Detect which cell encompasses the target text, then output its [x, y] center coordinate. 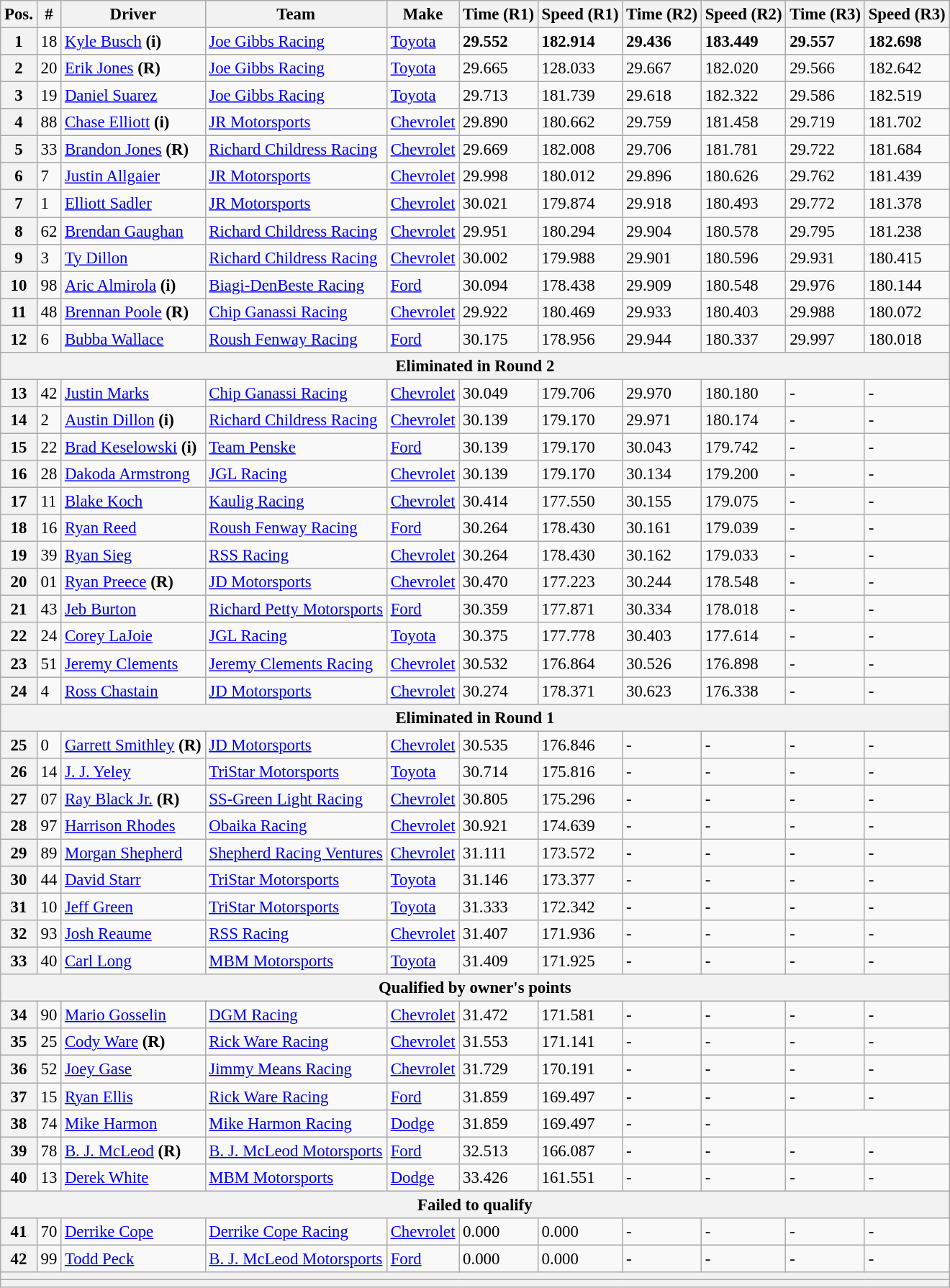
62 [49, 231]
181.458 [743, 122]
32.513 [499, 1151]
180.469 [580, 312]
Derrike Cope [133, 1232]
Speed (R3) [907, 14]
180.626 [743, 176]
29.667 [662, 68]
182.519 [907, 96]
30.375 [499, 637]
B. J. McLeod (R) [133, 1151]
29.706 [662, 150]
Brendan Gaughan [133, 231]
SS-Green Light Racing [296, 799]
30.526 [662, 663]
21 [19, 609]
Bubba Wallace [133, 339]
Mike Harmon Racing [296, 1123]
181.781 [743, 150]
181.439 [907, 176]
Morgan Shepherd [133, 853]
29.976 [825, 285]
180.012 [580, 176]
178.371 [580, 691]
Eliminated in Round 2 [475, 366]
07 [49, 799]
31.146 [499, 880]
Make [422, 14]
31.729 [499, 1069]
43 [49, 609]
29.944 [662, 339]
12 [19, 339]
29.586 [825, 96]
180.493 [743, 204]
Chase Elliott (i) [133, 122]
179.874 [580, 204]
29.951 [499, 231]
180.072 [907, 312]
30.470 [499, 582]
30.921 [499, 826]
31.333 [499, 907]
32 [19, 934]
Speed (R1) [580, 14]
Qualified by owner's points [475, 988]
29.762 [825, 176]
Mario Gosselin [133, 1015]
176.338 [743, 691]
176.864 [580, 663]
Austin Dillon (i) [133, 420]
30.334 [662, 609]
26 [19, 772]
180.018 [907, 339]
9 [19, 258]
30.175 [499, 339]
97 [49, 826]
29.890 [499, 122]
30.623 [662, 691]
179.200 [743, 474]
Eliminated in Round 1 [475, 717]
29.918 [662, 204]
29.722 [825, 150]
29.795 [825, 231]
Ryan Preece (R) [133, 582]
31.111 [499, 853]
171.581 [580, 1015]
30.714 [499, 772]
51 [49, 663]
36 [19, 1069]
181.739 [580, 96]
99 [49, 1258]
31 [19, 907]
166.087 [580, 1151]
180.337 [743, 339]
179.706 [580, 393]
Speed (R2) [743, 14]
Todd Peck [133, 1258]
29.665 [499, 68]
Mike Harmon [133, 1123]
171.141 [580, 1043]
98 [49, 285]
29.669 [499, 150]
# [49, 14]
171.936 [580, 934]
177.614 [743, 637]
Garrett Smithley (R) [133, 745]
Ray Black Jr. (R) [133, 799]
Failed to qualify [475, 1205]
177.223 [580, 582]
Ross Chastain [133, 691]
30.403 [662, 637]
30.155 [662, 502]
181.378 [907, 204]
177.871 [580, 609]
17 [19, 502]
29.719 [825, 122]
Daniel Suarez [133, 96]
90 [49, 1015]
181.238 [907, 231]
29.713 [499, 96]
29.931 [825, 258]
29 [19, 853]
34 [19, 1015]
181.702 [907, 122]
78 [49, 1151]
179.988 [580, 258]
88 [49, 122]
Aric Almirola (i) [133, 285]
Time (R1) [499, 14]
Brandon Jones (R) [133, 150]
52 [49, 1069]
Kyle Busch (i) [133, 42]
170.191 [580, 1069]
Elliott Sadler [133, 204]
29.436 [662, 42]
DGM Racing [296, 1015]
Time (R3) [825, 14]
182.020 [743, 68]
178.438 [580, 285]
29.988 [825, 312]
30.359 [499, 609]
Jeb Burton [133, 609]
178.018 [743, 609]
Harrison Rhodes [133, 826]
180.415 [907, 258]
5 [19, 150]
182.698 [907, 42]
30.049 [499, 393]
27 [19, 799]
29.909 [662, 285]
180.180 [743, 393]
Jeremy Clements Racing [296, 663]
Ryan Ellis [133, 1097]
180.403 [743, 312]
30.094 [499, 285]
182.642 [907, 68]
0 [49, 745]
181.684 [907, 150]
Jeff Green [133, 907]
Cody Ware (R) [133, 1043]
29.904 [662, 231]
Erik Jones (R) [133, 68]
31.409 [499, 961]
23 [19, 663]
29.971 [662, 420]
Ty Dillon [133, 258]
29.922 [499, 312]
Pos. [19, 14]
180.596 [743, 258]
Obaika Racing [296, 826]
29.997 [825, 339]
Justin Marks [133, 393]
31.553 [499, 1043]
180.174 [743, 420]
Dakoda Armstrong [133, 474]
29.901 [662, 258]
30.161 [662, 528]
30.002 [499, 258]
29.759 [662, 122]
Jimmy Means Racing [296, 1069]
176.898 [743, 663]
182.322 [743, 96]
31.472 [499, 1015]
128.033 [580, 68]
Blake Koch [133, 502]
Team Penske [296, 447]
89 [49, 853]
30.274 [499, 691]
Richard Petty Motorsports [296, 609]
30.134 [662, 474]
178.956 [580, 339]
178.548 [743, 582]
174.639 [580, 826]
01 [49, 582]
171.925 [580, 961]
177.778 [580, 637]
182.008 [580, 150]
Shepherd Racing Ventures [296, 853]
29.970 [662, 393]
177.550 [580, 502]
29.772 [825, 204]
Josh Reaume [133, 934]
Brennan Poole (R) [133, 312]
Jeremy Clements [133, 663]
173.377 [580, 880]
38 [19, 1123]
Ryan Sieg [133, 555]
29.552 [499, 42]
161.551 [580, 1177]
175.296 [580, 799]
48 [49, 312]
180.578 [743, 231]
176.846 [580, 745]
Derrike Cope Racing [296, 1232]
179.039 [743, 528]
Corey LaJoie [133, 637]
173.572 [580, 853]
179.742 [743, 447]
31.407 [499, 934]
Ryan Reed [133, 528]
183.449 [743, 42]
179.075 [743, 502]
Justin Allgaier [133, 176]
29.998 [499, 176]
Driver [133, 14]
180.294 [580, 231]
30.535 [499, 745]
30.021 [499, 204]
Biagi-DenBeste Racing [296, 285]
J. J. Yeley [133, 772]
70 [49, 1232]
35 [19, 1043]
Brad Keselowski (i) [133, 447]
David Starr [133, 880]
180.662 [580, 122]
Joey Gase [133, 1069]
Team [296, 14]
30.414 [499, 502]
8 [19, 231]
29.566 [825, 68]
41 [19, 1232]
29.896 [662, 176]
Derek White [133, 1177]
30.532 [499, 663]
30 [19, 880]
33.426 [499, 1177]
175.816 [580, 772]
Kaulig Racing [296, 502]
44 [49, 880]
Carl Long [133, 961]
29.618 [662, 96]
180.144 [907, 285]
30.043 [662, 447]
29.933 [662, 312]
180.548 [743, 285]
30.244 [662, 582]
29.557 [825, 42]
74 [49, 1123]
30.805 [499, 799]
93 [49, 934]
182.914 [580, 42]
172.342 [580, 907]
Time (R2) [662, 14]
37 [19, 1097]
179.033 [743, 555]
30.162 [662, 555]
